Output the (X, Y) coordinate of the center of the cell containing the given text.  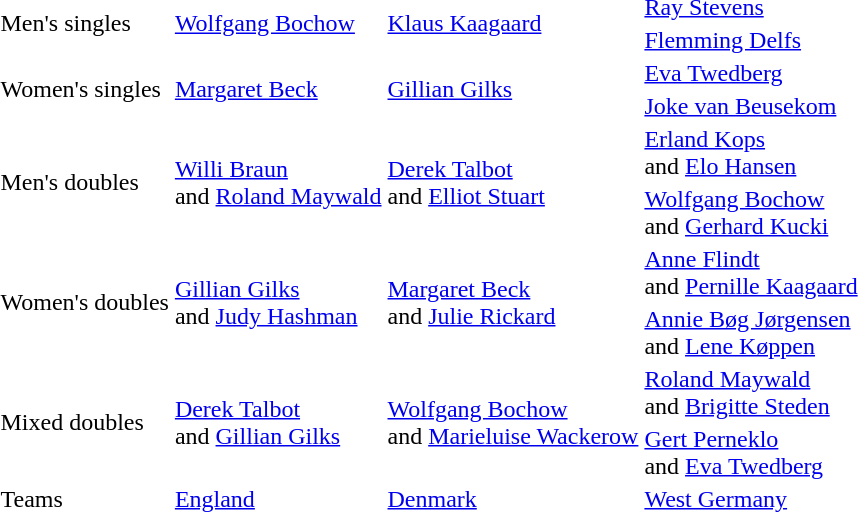
Wolfgang Bochowand Marieluise Wackerow (513, 422)
Derek Talbotand Elliot Stuart (513, 182)
Gillian Gilksand Judy Hashman (278, 302)
Derek Talbotand Gillian Gilks (278, 422)
Willi Braunand Roland Maywald (278, 182)
Margaret Beck (278, 90)
Margaret Beckand Julie Rickard (513, 302)
Gillian Gilks (513, 90)
